For the text-containing cell, return its midpoint in [X, Y] coordinate format. 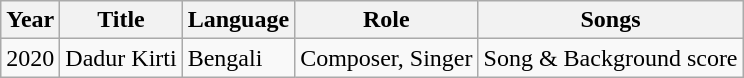
Language [238, 20]
Year [30, 20]
2020 [30, 58]
Songs [610, 20]
Dadur Kirti [121, 58]
Composer, Singer [386, 58]
Role [386, 20]
Title [121, 20]
Bengali [238, 58]
Song & Background score [610, 58]
